Search for the cell housing the specified text and yield its [x, y] center coordinate. 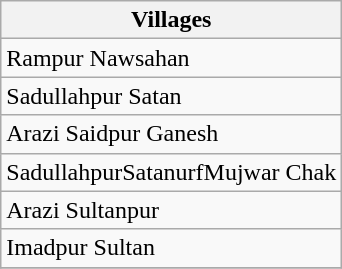
Imadpur Sultan [172, 248]
Sadullahpur Satan [172, 96]
Arazi Sultanpur [172, 210]
Arazi Saidpur Ganesh [172, 134]
Rampur Nawsahan [172, 58]
SadullahpurSatanurfMujwar Chak [172, 172]
Villages [172, 20]
